Detect which cell encompasses the target text, then output its [X, Y] center coordinate. 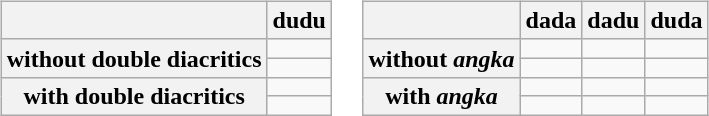
with angka [442, 96]
dadu [614, 20]
dada [551, 20]
without angka [442, 58]
without double diacritics [134, 58]
dudu [299, 20]
with double diacritics [134, 96]
duda [676, 20]
